From the cell containing the given text, extract its center point as (X, Y) coordinate. 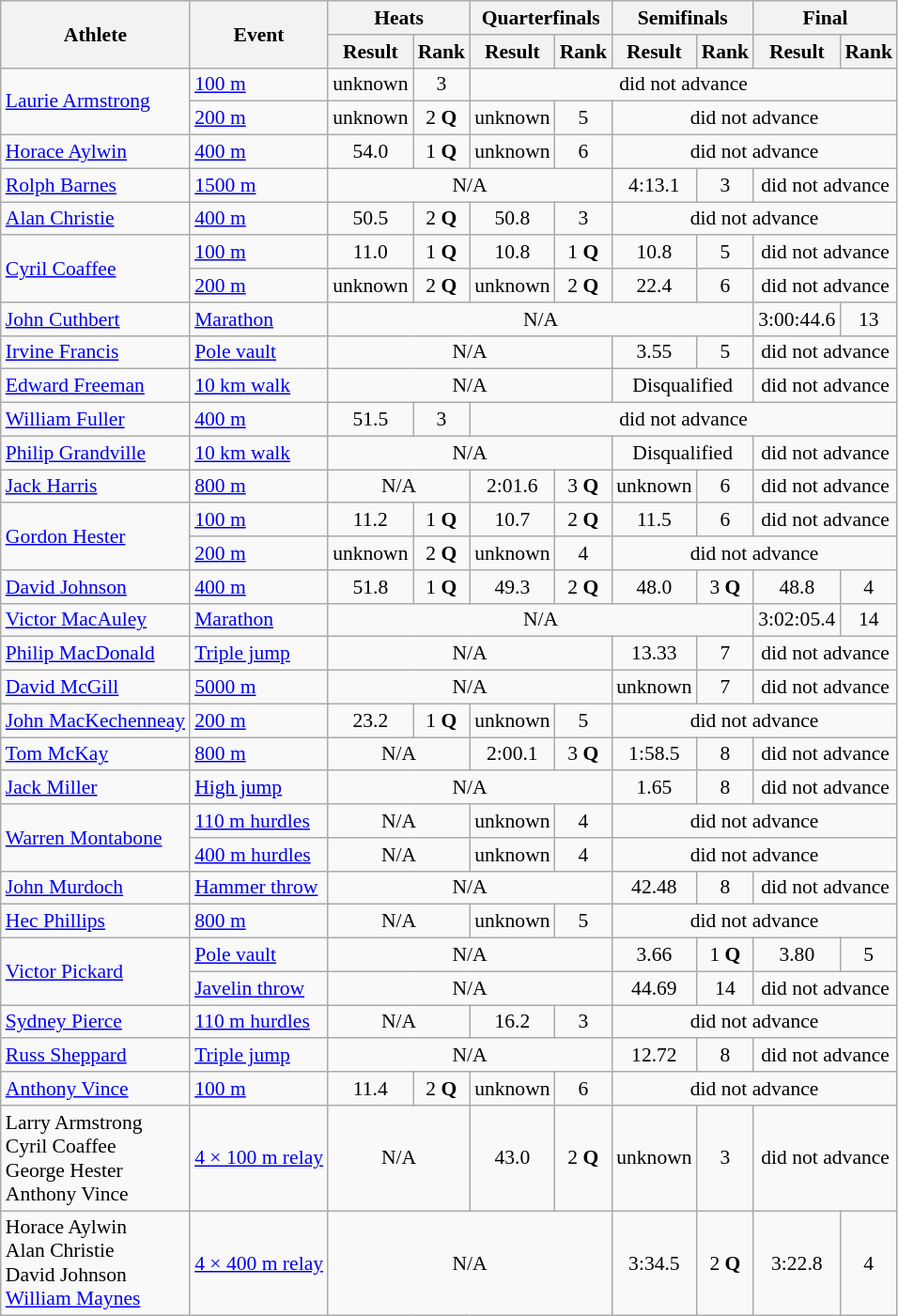
2:00.1 (512, 754)
Edward Freeman (96, 386)
3.55 (654, 352)
5000 m (259, 688)
Javelin throw (259, 988)
11.0 (370, 253)
48.8 (797, 587)
4 × 400 m relay (259, 1263)
4 × 100 m relay (259, 1158)
3:00:44.6 (797, 319)
11.4 (370, 1089)
2:01.6 (512, 487)
400 m hurdles (259, 855)
3:02:05.4 (797, 620)
Larry Armstrong Cyril Coaffee George Hester Anthony Vince (96, 1158)
50.5 (370, 219)
Irvine Francis (96, 352)
Laurie Armstrong (96, 101)
44.69 (654, 988)
42.48 (654, 888)
Victor MacAuley (96, 620)
1500 m (259, 185)
Jack Miller (96, 788)
3:22.8 (797, 1263)
Heats (398, 18)
Horace Aylwin (96, 152)
12.72 (654, 1056)
11.5 (654, 520)
51.8 (370, 587)
David McGill (96, 688)
John MacKechenneay (96, 720)
Alan Christie (96, 219)
11.2 (370, 520)
Semifinals (682, 18)
50.8 (512, 219)
16.2 (512, 1022)
Final (825, 18)
23.2 (370, 720)
10.7 (512, 520)
Athlete (96, 34)
Sydney Pierce (96, 1022)
1.65 (654, 788)
Jack Harris (96, 487)
54.0 (370, 152)
13.33 (654, 654)
43.0 (512, 1158)
3.80 (797, 955)
William Fuller (96, 420)
Warren Montabone (96, 838)
51.5 (370, 420)
Cyril Coaffee (96, 269)
Horace Aylwin Alan Christie David Johnson William Maynes (96, 1263)
Rolph Barnes (96, 185)
Philip MacDonald (96, 654)
Hammer throw (259, 888)
Anthony Vince (96, 1089)
3.66 (654, 955)
Hec Phillips (96, 921)
Philip Grandville (96, 453)
Russ Sheppard (96, 1056)
Quarterfinals (541, 18)
1:58.5 (654, 754)
High jump (259, 788)
Event (259, 34)
13 (868, 319)
Gordon Hester (96, 537)
Victor Pickard (96, 971)
3:34.5 (654, 1263)
48.0 (654, 587)
John Murdoch (96, 888)
4:13.1 (654, 185)
49.3 (512, 587)
David Johnson (96, 587)
John Cuthbert (96, 319)
Tom McKay (96, 754)
22.4 (654, 286)
